Provide the [x, y] coordinate of the cell's center where the given text is located.  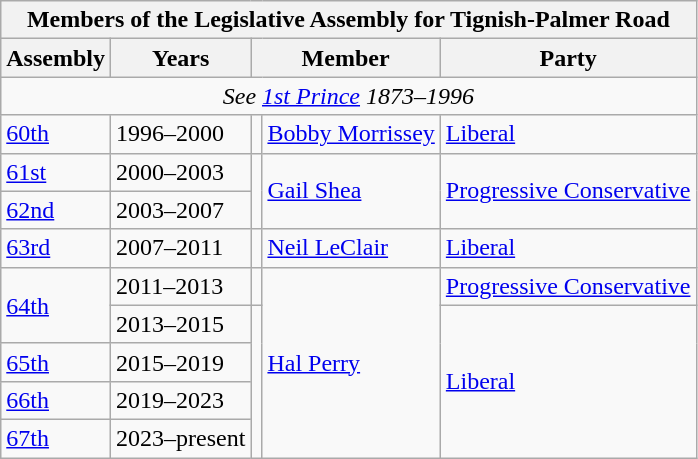
2013–2015 [180, 324]
Neil LeClair [351, 248]
61st [56, 172]
2015–2019 [180, 362]
63rd [56, 248]
2023–present [180, 438]
Assembly [56, 58]
67th [56, 438]
66th [56, 400]
2019–2023 [180, 400]
Years [180, 58]
2003–2007 [180, 210]
2011–2013 [180, 286]
65th [56, 362]
60th [56, 134]
64th [56, 305]
62nd [56, 210]
Member [346, 58]
See 1st Prince 1873–1996 [348, 96]
2007–2011 [180, 248]
Hal Perry [351, 362]
2000–2003 [180, 172]
1996–2000 [180, 134]
Members of the Legislative Assembly for Tignish-Palmer Road [348, 20]
Party [568, 58]
Gail Shea [351, 191]
Bobby Morrissey [351, 134]
